Return the [X, Y] coordinate for the center point of the cell that contains the specified text.  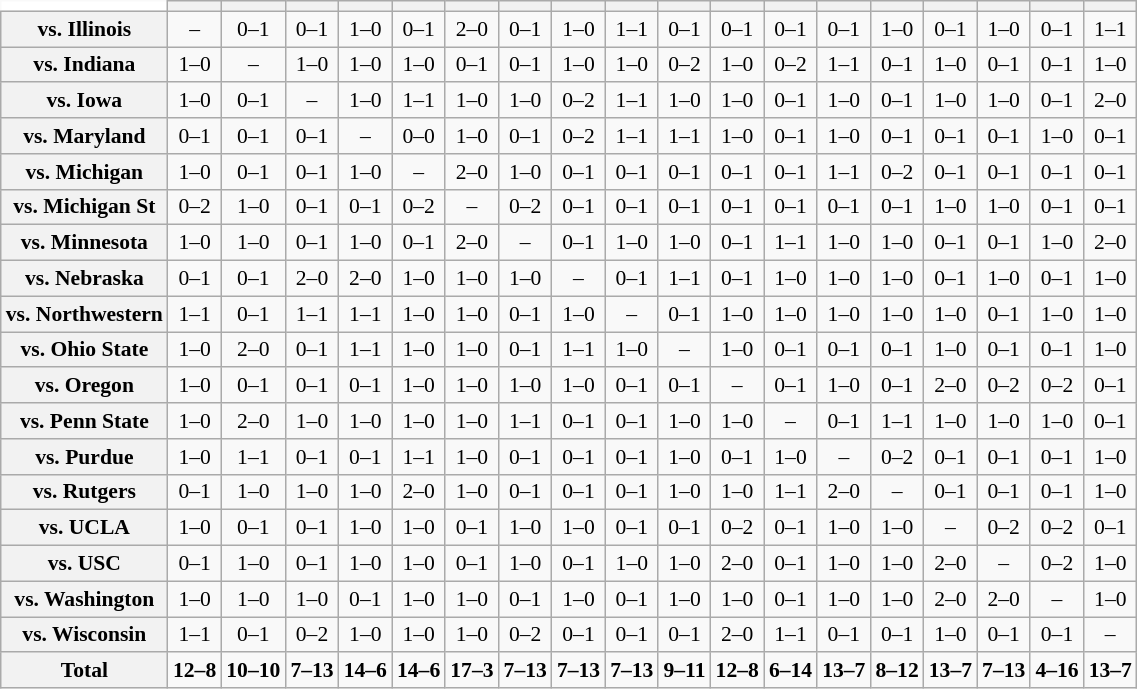
0–0 [418, 136]
vs. Indiana [84, 65]
vs. Nebraska [84, 279]
vs. Penn State [84, 421]
vs. Wisconsin [84, 635]
vs. Minnesota [84, 243]
vs. Northwestern [84, 314]
vs. Ohio State [84, 350]
17–3 [472, 671]
vs. Michigan [84, 172]
vs. UCLA [84, 528]
vs. Rutgers [84, 492]
4–16 [1056, 671]
6–14 [790, 671]
vs. Oregon [84, 386]
vs. Washington [84, 599]
vs. Iowa [84, 101]
vs. Michigan St [84, 207]
vs. Purdue [84, 457]
vs. USC [84, 564]
8–12 [896, 671]
10–10 [253, 671]
vs. Illinois [84, 29]
Total [84, 671]
9–11 [684, 671]
vs. Maryland [84, 136]
